Extract the (x, y) coordinate from the center of the cell holding the provided text.  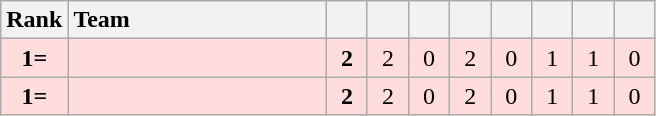
Rank (34, 20)
Team (198, 20)
